Return [x, y] of the center of cell containing provided text 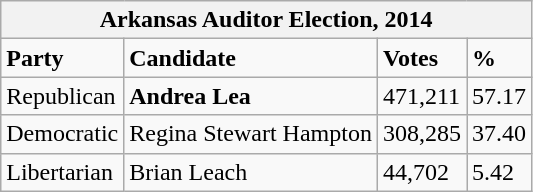
5.42 [498, 172]
Democratic [62, 134]
Arkansas Auditor Election, 2014 [266, 20]
Regina Stewart Hampton [251, 134]
Candidate [251, 58]
37.40 [498, 134]
308,285 [422, 134]
Libertarian [62, 172]
471,211 [422, 96]
Votes [422, 58]
Party [62, 58]
57.17 [498, 96]
44,702 [422, 172]
Andrea Lea [251, 96]
Republican [62, 96]
% [498, 58]
Brian Leach [251, 172]
